Search for the cell housing the specified text and yield its (x, y) center coordinate. 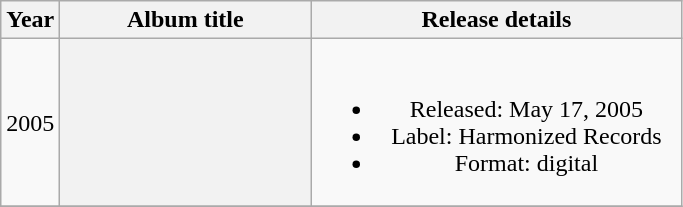
2005 (30, 122)
Year (30, 20)
Album title (186, 20)
Release details (496, 20)
Released: May 17, 2005Label: Harmonized RecordsFormat: digital (496, 122)
